Find where the given text appears and provide that cell's center as (x, y) coordinate. 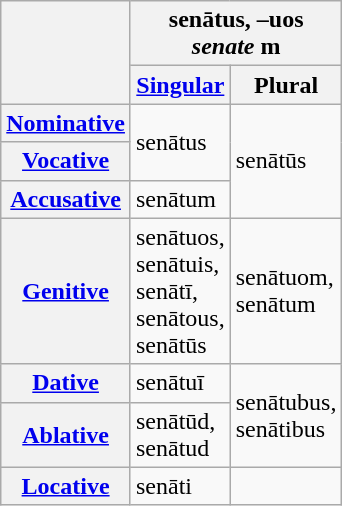
Nominative (66, 123)
senātum (180, 199)
senātubus,senātibus (286, 416)
senātuī (180, 383)
senātuos,senātuis,senātī,senātous,senātūs (180, 291)
senāti (180, 486)
senātūd,senātud (180, 434)
senātūs (286, 161)
Singular (180, 85)
Genitive (66, 291)
Vocative (66, 161)
Locative (66, 486)
Plural (286, 85)
senātus (180, 142)
Accusative (66, 199)
Ablative (66, 434)
senātuom,senātum (286, 291)
senātus, –uos senate m (236, 34)
Dative (66, 383)
